Scan for the cell matching the given text and deliver its [X, Y] coordinate at center. 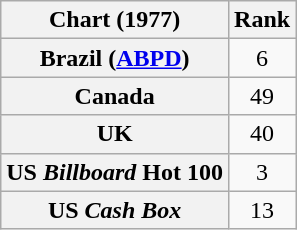
US Cash Box [115, 210]
UK [115, 134]
6 [262, 58]
3 [262, 172]
Chart (1977) [115, 20]
Canada [115, 96]
Brazil (ABPD) [115, 58]
Rank [262, 20]
US Billboard Hot 100 [115, 172]
49 [262, 96]
40 [262, 134]
13 [262, 210]
